Determine the (x, y) coordinate at the center of the cell enclosing the given text.  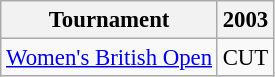
Women's British Open (110, 58)
Tournament (110, 20)
2003 (245, 20)
CUT (245, 58)
